For the text-containing cell, return its midpoint in [x, y] coordinate format. 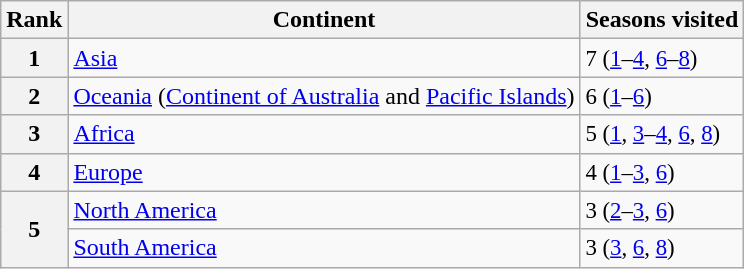
4 (1–3, 6) [662, 172]
Continent [324, 20]
6 (1–6) [662, 96]
5 [34, 229]
North America [324, 210]
1 [34, 58]
Africa [324, 134]
4 [34, 172]
Asia [324, 58]
3 (2–3, 6) [662, 210]
2 [34, 96]
Oceania (Continent of Australia and Pacific Islands) [324, 96]
5 (1, 3–4, 6, 8) [662, 134]
Rank [34, 20]
Europe [324, 172]
3 (3, 6, 8) [662, 248]
7 (1–4, 6–8) [662, 58]
Seasons visited [662, 20]
3 [34, 134]
South America [324, 248]
